Find where the given text appears and provide that cell's center as [X, Y] coordinate. 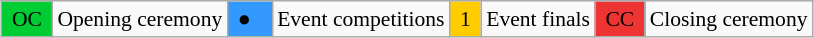
CC [620, 19]
OC [26, 19]
Event finals [538, 19]
● [250, 19]
Opening ceremony [140, 19]
1 [465, 19]
Closing ceremony [729, 19]
Event competitions [360, 19]
